Return [x, y] of the center of cell containing provided text 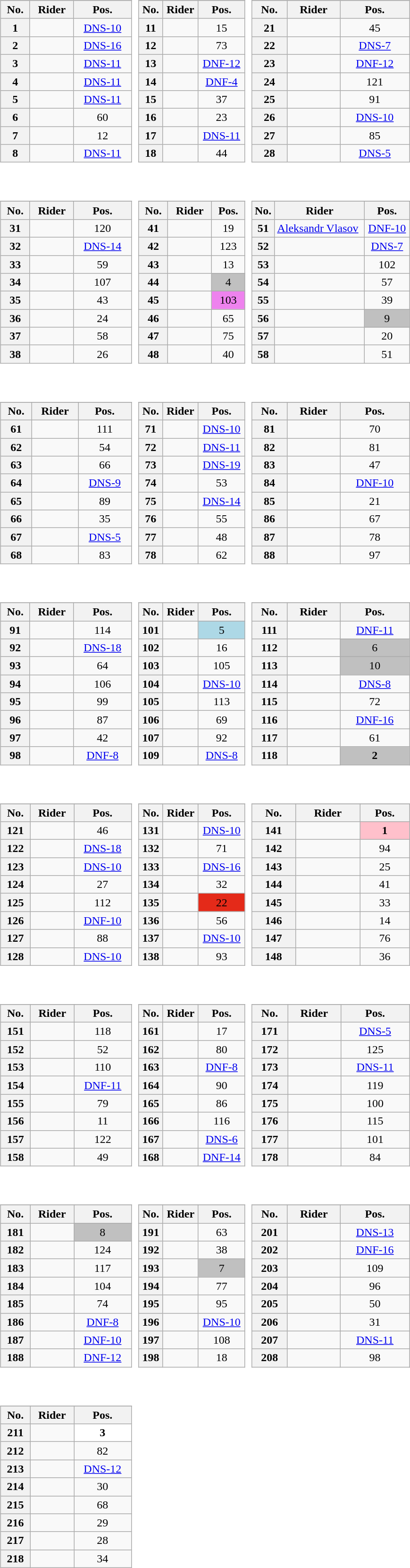
80 [222, 1049]
178 [270, 1157]
151 [15, 1031]
165 [151, 1103]
DNS-12 [103, 1469]
145 [274, 903]
49 [103, 1157]
136 [151, 920]
29 [103, 1523]
20 [387, 336]
DNS-6 [222, 1139]
DNS-13 [375, 1232]
166 [151, 1121]
193 [151, 1268]
90 [222, 1085]
185 [15, 1304]
161 [151, 1031]
40 [228, 354]
218 [15, 1559]
214 [15, 1487]
19 [228, 228]
168 [151, 1157]
198 [151, 1358]
197 [151, 1340]
167 [151, 1139]
131 [151, 831]
No. Rider Pos. 41 19 42 123 43 13 44 4 45 103 46 65 47 75 48 40 [193, 276]
30 [103, 1487]
147 [274, 938]
146 [274, 920]
201 [270, 1232]
206 [270, 1322]
141 [274, 831]
89 [105, 501]
181 [15, 1232]
No. Rider Pos. 71 DNS-10 72 DNS-11 73 DNS-19 74 53 75 DNS-14 76 55 77 48 78 62 [193, 477]
No. Rider Pos. 131 DNS-10 132 71 133 DNS-16 134 32 135 22 136 56 137 DNS-10 138 93 [193, 878]
144 [274, 885]
152 [15, 1049]
177 [270, 1139]
110 [103, 1067]
148 [274, 956]
119 [375, 1085]
128 [15, 956]
127 [15, 938]
108 [222, 1340]
69 [222, 720]
163 [151, 1067]
50 [375, 1304]
70 [375, 429]
172 [270, 1049]
188 [15, 1358]
133 [151, 867]
171 [270, 1031]
158 [15, 1157]
164 [151, 1085]
DNS-9 [105, 483]
182 [15, 1250]
DNF-14 [222, 1157]
DNF-4 [222, 82]
184 [15, 1286]
132 [151, 849]
79 [103, 1103]
157 [15, 1139]
216 [15, 1523]
126 [15, 920]
174 [270, 1085]
162 [151, 1049]
173 [270, 1067]
138 [151, 956]
143 [274, 867]
137 [151, 938]
99 [102, 702]
191 [151, 1232]
154 [15, 1085]
207 [270, 1340]
208 [270, 1358]
211 [15, 1433]
215 [15, 1505]
175 [270, 1103]
205 [270, 1304]
No. Rider Pos. 191 63 192 38 193 7 194 77 195 95 196 DNS-10 197 108 198 18 [193, 1279]
195 [151, 1304]
9 [387, 318]
59 [102, 264]
153 [15, 1067]
Aleksandr Vlasov [320, 228]
156 [15, 1121]
60 [102, 118]
120 [102, 228]
217 [15, 1541]
186 [15, 1322]
196 [151, 1322]
142 [274, 849]
192 [151, 1250]
202 [270, 1250]
39 [387, 300]
203 [270, 1268]
135 [151, 903]
134 [151, 885]
155 [15, 1103]
100 [375, 1103]
No. Rider Pos. 101 5 102 16 103 105 104 DNS-10 105 113 106 69 107 92 109 DNS-8 [193, 677]
212 [15, 1451]
183 [15, 1268]
213 [15, 1469]
176 [270, 1121]
187 [15, 1340]
194 [151, 1286]
No. Rider Pos. 161 17 162 80 163 DNF-8 164 90 165 86 166 116 167 DNS-6 168 DNF-14 [193, 1079]
DNS-19 [222, 465]
204 [270, 1286]
10 [375, 666]
